From the cell containing the given text, extract its center point as [X, Y] coordinate. 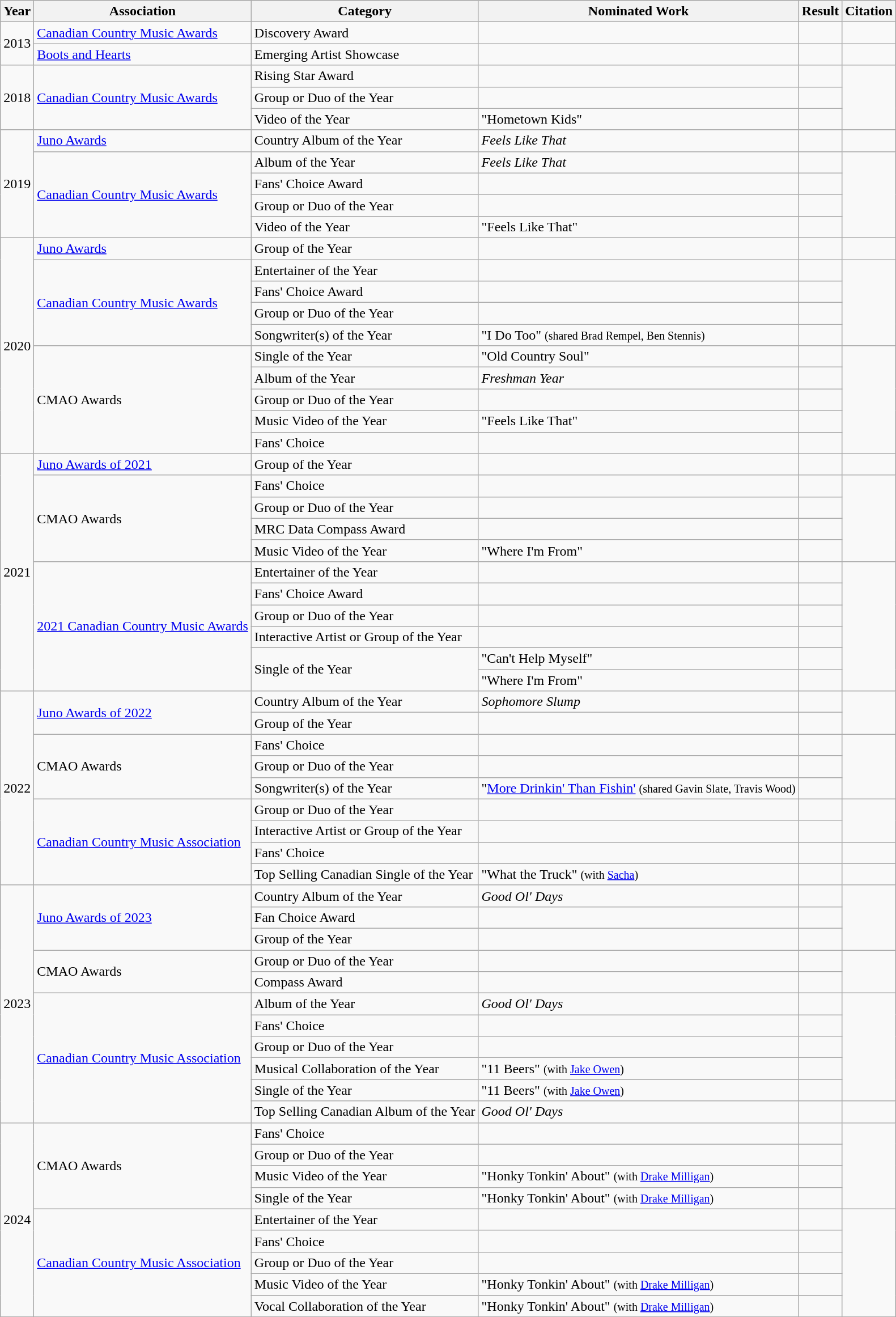
2019 [17, 184]
Freshman Year [638, 378]
"I Do Too" (shared Brad Rempel, Ben Stennis) [638, 335]
Fan Choice Award [365, 917]
Top Selling Canadian Single of the Year [365, 874]
Discovery Award [365, 33]
Rising Star Award [365, 76]
2021 [17, 573]
"More Drinkin' Than Fishin' (shared Gavin Slate, Travis Wood) [638, 788]
Emerging Artist Showcase [365, 54]
2020 [17, 346]
Compass Award [365, 983]
Juno Awards of 2021 [143, 464]
Sophomore Slump [638, 702]
Nominated Work [638, 11]
Association [143, 11]
"Old Country Soul" [638, 357]
"Hometown Kids" [638, 119]
2018 [17, 98]
Year [17, 11]
MRC Data Compass Award [365, 529]
"What the Truck" (with Sacha) [638, 874]
Citation [869, 11]
Category [365, 11]
"Can't Help Myself" [638, 659]
Juno Awards of 2022 [143, 713]
Top Selling Canadian Album of the Year [365, 1112]
Boots and Hearts [143, 54]
Vocal Collaboration of the Year [365, 1306]
2013 [17, 44]
2024 [17, 1220]
2021 Canadian Country Music Awards [143, 626]
Result [820, 11]
Musical Collaboration of the Year [365, 1069]
Juno Awards of 2023 [143, 917]
2023 [17, 1003]
2022 [17, 788]
